Search for the cell housing the specified text and yield its (X, Y) center coordinate. 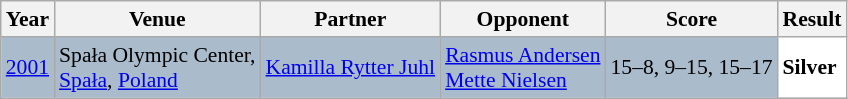
15–8, 9–15, 15–17 (692, 68)
Year (28, 19)
2001 (28, 68)
Venue (158, 19)
Silver (812, 68)
Spała Olympic Center,Spała, Poland (158, 68)
Score (692, 19)
Kamilla Rytter Juhl (351, 68)
Opponent (522, 19)
Result (812, 19)
Rasmus Andersen Mette Nielsen (522, 68)
Partner (351, 19)
